From the cell containing the given text, extract its center point as [x, y] coordinate. 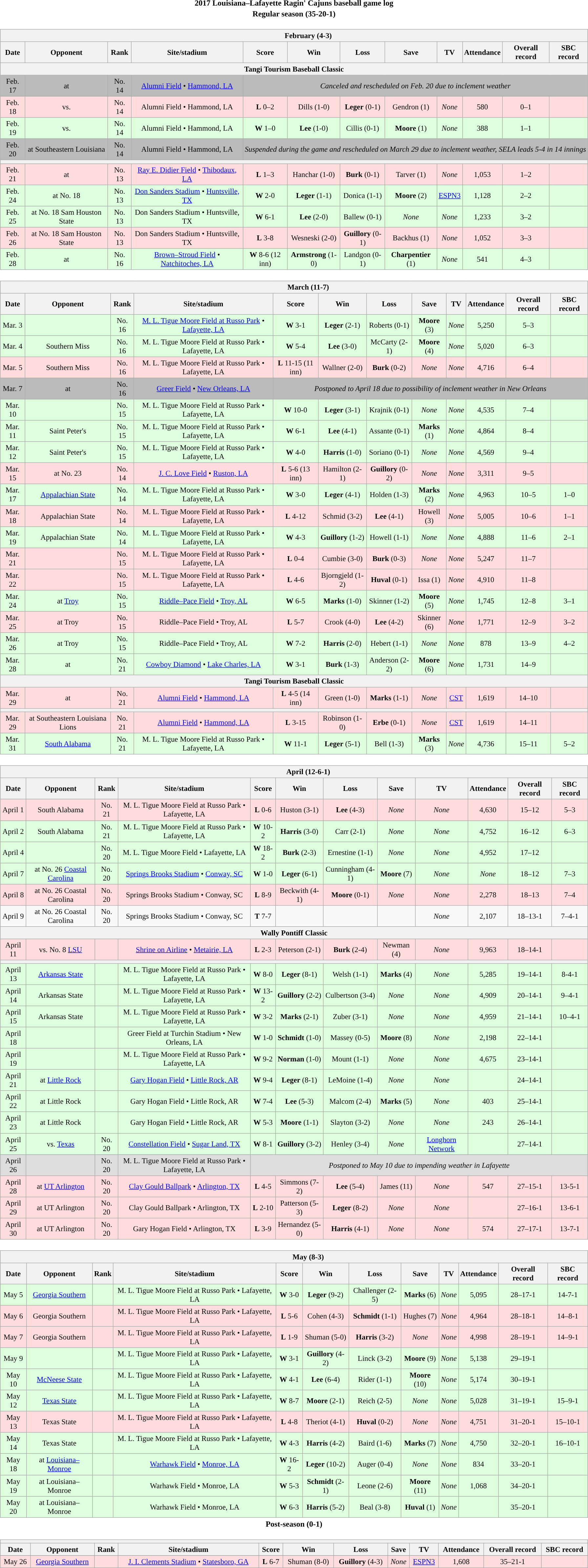
May 26 [15, 1561]
Cillis (0-1) [363, 128]
Guillory (1-2) [343, 537]
L 0-4 [296, 558]
Marks (4) [396, 974]
Leger (4-1) [343, 494]
May (8-3) [294, 1257]
Lee (1-0) [314, 128]
15–9-1 [568, 1401]
Marks (1) [429, 431]
Burk (0-1) [363, 174]
Marks (1-0) [343, 601]
Huval (0-1) [389, 580]
Leger (0-1) [363, 107]
403 [488, 1101]
Mar. 22 [12, 580]
3,311 [486, 473]
9–4-1 [570, 995]
Marks (3) [429, 744]
Schmid (3-2) [343, 516]
Leger (8-2) [350, 1208]
5–2 [570, 744]
1–2 [526, 174]
1,745 [486, 601]
April 22 [13, 1101]
Marks (2) [429, 494]
243 [488, 1123]
Mar. 17 [12, 494]
Wesneski (2-0) [314, 238]
April 8 [13, 895]
5,005 [486, 516]
Marks (2-1) [299, 1016]
May 9 [13, 1359]
Howell (1-1) [389, 537]
Hughes (7) [420, 1316]
April 7 [13, 873]
Ernestine (1-1) [350, 852]
14–8-1 [568, 1316]
L 5-7 [296, 622]
Malcom (2-4) [350, 1101]
Harris (2-0) [343, 643]
Skinner (1-2) [389, 601]
Wallner (2-0) [343, 368]
2–2 [526, 196]
T 7-7 [263, 916]
14-7-1 [568, 1295]
L 2-10 [263, 1208]
Mar. 7 [12, 389]
5,174 [478, 1380]
April 13 [13, 974]
1,128 [482, 196]
April 25 [13, 1144]
1,731 [486, 664]
Mar. 28 [12, 664]
4,909 [488, 995]
May 5 [13, 1295]
L 3-9 [263, 1229]
Feb. 25 [12, 217]
878 [486, 643]
18–12 [530, 873]
Hamilton (2-1) [343, 473]
5,285 [488, 974]
L 3-15 [296, 723]
Hernandez (5-0) [299, 1229]
Mar. 21 [12, 558]
Moore (7) [396, 873]
Harris (1-0) [343, 452]
Moore (1) [411, 128]
16–10-1 [568, 1443]
Greer Field • New Orleans, LA [203, 389]
Slayton (3-2) [350, 1123]
W 6-3 [289, 1507]
0–1 [526, 107]
L 0–2 [265, 107]
Cohen (4-3) [325, 1316]
May 20 [13, 1507]
April 2 [13, 831]
27–15-1 [530, 1187]
26–14-1 [530, 1123]
5,247 [486, 558]
May 18 [13, 1464]
Canceled and rescheduled on Feb. 20 due to inclement weather [415, 86]
14–9-1 [568, 1337]
Mar. 5 [12, 368]
4,864 [486, 431]
3–3 [526, 238]
14–10 [528, 698]
Mount (1-1) [350, 1059]
W 16-2 [289, 1464]
Guillory (4-3) [361, 1561]
Roberts (0-1) [389, 325]
Lee (4-2) [389, 622]
W 5-4 [296, 346]
W 8-1 [263, 1144]
W 10-2 [263, 831]
10–6 [528, 516]
30–19-1 [523, 1380]
9–5 [528, 473]
18–13-1 [530, 916]
Mar. 25 [12, 622]
L 4-5 [263, 1187]
Mar. 24 [12, 601]
L 6-7 [271, 1561]
15–11 [528, 744]
24–14-1 [530, 1080]
23–14-1 [530, 1059]
9,963 [488, 949]
L 1-9 [289, 1337]
Huval (1) [420, 1507]
4,998 [478, 1337]
W 13-2 [263, 995]
Feb. 17 [12, 86]
4,750 [478, 1443]
Culbertson (3-4) [350, 995]
Donica (1-1) [363, 196]
Shrine on Airline • Metairie, LA [184, 949]
Beal (3-8) [375, 1507]
M. L. Tigue Moore Field • Lafayette, LA [184, 852]
Harris (4-2) [325, 1443]
Huston (3-1) [299, 810]
May 10 [13, 1380]
Bell (1-3) [389, 744]
16–12 [530, 831]
3–1 [570, 601]
1–0 [570, 494]
Moore (10) [420, 1380]
Leger (9-2) [325, 1295]
Feb. 18 [12, 107]
18–14-1 [530, 949]
Moore (3) [429, 325]
Landgon (0-1) [363, 259]
34–20-1 [523, 1485]
Harris (4-1) [350, 1229]
Schmidt (1-1) [375, 1316]
27–17-1 [530, 1229]
L 4-12 [296, 516]
W 1–0 [265, 128]
14–9 [528, 664]
Leger (5-1) [343, 744]
Marks (5) [396, 1101]
at No. 18 [66, 196]
5,138 [478, 1359]
Assante (0-1) [389, 431]
4,535 [486, 410]
Brown–Stroud Field • Natchitoches, LA [187, 259]
2–1 [570, 537]
5,250 [486, 325]
12–9 [528, 622]
Hanchar (1-0) [314, 174]
13–9 [528, 643]
Armstrong (1-0) [314, 259]
Rider (1-1) [375, 1380]
Moore (5) [429, 601]
Longhorn Network [442, 1144]
April 28 [13, 1187]
Zuber (3-1) [350, 1016]
4–3 [526, 259]
Beckwith (4-1) [299, 895]
13-5-1 [570, 1187]
W 8-0 [263, 974]
Soriano (0-1) [389, 452]
13-7-1 [570, 1229]
Leger (6-1) [299, 873]
Mar. 19 [12, 537]
2,107 [488, 916]
Dills (1-0) [314, 107]
Mar. 18 [12, 516]
28–17-1 [523, 1295]
Wally Pontiff Classic [294, 933]
May 7 [13, 1337]
Lee (4-3) [350, 810]
Burk (1-3) [343, 664]
W 6-5 [296, 601]
W 7-2 [296, 643]
May 13 [13, 1422]
Massey (0-5) [350, 1038]
Lee (3-0) [343, 346]
at Southeastern Louisiana Lions [68, 723]
Gary Hogan Field • Arlington, TX [184, 1229]
Moore (1-1) [299, 1123]
McCarty (2-1) [389, 346]
Shuman (8-0) [308, 1561]
Tarver (1) [411, 174]
L 11-15 (11 inn) [296, 368]
Anderson (2-2) [389, 664]
Suspended during the game and rescheduled on March 29 due to inclement weather, SELA leads 5-4 in 14 innings [415, 150]
Feb. 19 [12, 128]
February (4-3) [294, 35]
580 [482, 107]
4,964 [478, 1316]
Issa (1) [429, 580]
Feb. 28 [12, 259]
Norman (1-0) [299, 1059]
Simmons (7-2) [299, 1187]
Mar. 4 [12, 346]
Crook (4-0) [343, 622]
Moore (8) [396, 1038]
Harris (3-2) [375, 1337]
Mar. 15 [12, 473]
1,771 [486, 622]
Greer Field at Turchin Stadium • New Orleans, LA [184, 1038]
28–18-1 [523, 1316]
5,028 [478, 1401]
L 4-8 [289, 1422]
at Southeastern Louisiana [66, 150]
Feb. 20 [12, 150]
April 1 [13, 810]
1,053 [482, 174]
7–3 [570, 873]
Leger (3-1) [343, 410]
Mar. 10 [12, 410]
W 9-2 [263, 1059]
L 1–3 [265, 174]
April 18 [13, 1038]
James (11) [396, 1187]
Henley (3-4) [350, 1144]
Moore (4) [429, 346]
4,910 [486, 580]
April 4 [13, 852]
541 [482, 259]
Lee (2-0) [314, 217]
21–14-1 [530, 1016]
Burk (0-2) [389, 368]
L 2-3 [263, 949]
4,630 [488, 810]
Theriot (4-1) [325, 1422]
Marks (7) [420, 1443]
17–12 [530, 852]
27–14-1 [530, 1144]
388 [482, 128]
Bjorngjeld (1-2) [343, 580]
Leger (2-1) [343, 325]
Howell (3) [429, 516]
W 2-0 [265, 196]
April (12-6-1) [294, 772]
1,068 [478, 1485]
Newman (4) [396, 949]
Leone (2-6) [375, 1485]
LeMoine (1-4) [350, 1080]
W 4-0 [296, 452]
Ballew (0-1) [363, 217]
834 [478, 1464]
Guillory (2-2) [299, 995]
April 23 [13, 1123]
Peterson (2-1) [299, 949]
1,052 [482, 238]
Mar. 3 [12, 325]
Constellation Field • Sugar Land, TX [184, 1144]
6–4 [528, 368]
Mar. 31 [12, 744]
Reich (2-5) [375, 1401]
W 3-2 [263, 1016]
5,020 [486, 346]
L 3-8 [265, 238]
Skinner (6) [429, 622]
19–14-1 [530, 974]
May 19 [13, 1485]
vs. Texas [60, 1144]
Postponed to April 18 due to possibility of inclement weather in New Orleans [430, 389]
Lee (5-4) [350, 1187]
8–4 [528, 431]
Backhus (1) [411, 238]
8-4-1 [570, 974]
574 [488, 1229]
L 0-6 [263, 810]
at No. 23 [68, 473]
April 11 [13, 949]
Guillory (3-2) [299, 1144]
11–7 [528, 558]
Auger (0-4) [375, 1464]
9–4 [528, 452]
11–6 [528, 537]
April 29 [13, 1208]
Krajnik (0-1) [389, 410]
W 4-1 [289, 1380]
Charpentier (1) [411, 259]
1,608 [461, 1561]
Gendron (1) [411, 107]
L 4-6 [296, 580]
Guillory (4-2) [325, 1359]
4,959 [488, 1016]
Feb. 24 [12, 196]
W 11-1 [296, 744]
April 26 [13, 1165]
11–8 [528, 580]
April 9 [13, 916]
W 10-0 [296, 410]
Moore (11) [420, 1485]
Shuman (5-0) [325, 1337]
Guillory (0-2) [389, 473]
May 12 [13, 1401]
22–14-1 [530, 1038]
Moore (0-1) [350, 895]
10–5 [528, 494]
W 18-2 [263, 852]
Moore (2) [411, 196]
L 4-5 (14 inn) [296, 698]
vs. No. 8 LSU [60, 949]
Hebert (1-1) [389, 643]
4,716 [486, 368]
15–12 [530, 810]
Moore (6) [429, 664]
4,736 [486, 744]
31–20-1 [523, 1422]
Cumbie (3-0) [343, 558]
L 5-6 (13 inn) [296, 473]
Leger (10-2) [325, 1464]
20–14-1 [530, 995]
Lee (6-4) [325, 1380]
Schmidt (2-1) [325, 1485]
L 5-6 [289, 1316]
4,963 [486, 494]
Cowboy Diamond • Lake Charles, LA [203, 664]
May 14 [13, 1443]
Holden (1-3) [389, 494]
Feb. 21 [12, 174]
Huval (0-2) [375, 1422]
2,198 [488, 1038]
Marks (1-1) [389, 698]
April 19 [13, 1059]
Burk (2-4) [350, 949]
Linck (3-2) [375, 1359]
Moore (2-1) [325, 1401]
April 14 [13, 995]
27–16-1 [530, 1208]
Cunningham (4-1) [350, 873]
J. C. Love Field • Ruston, LA [203, 473]
4,751 [478, 1422]
W 7-4 [263, 1101]
Mar. 26 [12, 643]
18–13 [530, 895]
28–19-1 [523, 1337]
Burk (0-3) [389, 558]
12–8 [528, 601]
29–19-1 [523, 1359]
L 8-9 [263, 895]
35–20-1 [523, 1507]
Robinson (1-0) [343, 723]
Moore (9) [420, 1359]
31–19-1 [523, 1401]
Erbe (0-1) [389, 723]
Burk (2-3) [299, 852]
Patterson (5-3) [299, 1208]
Ray E. Didier Field • Thibodaux, LA [187, 174]
32–20-1 [523, 1443]
Marks (6) [420, 1295]
10–4-1 [570, 1016]
Challenger (2-5) [375, 1295]
W 9-4 [263, 1080]
J. I. Clements Stadium • Statesboro, GA [188, 1561]
Mar. 12 [12, 452]
33–20-1 [523, 1464]
5,095 [478, 1295]
Harris (3-0) [299, 831]
Feb. 26 [12, 238]
15–10-1 [568, 1422]
April 30 [13, 1229]
25–14-1 [530, 1101]
Postponed to May 10 due to impending weather in Lafayette [419, 1165]
Welsh (1-1) [350, 974]
4–2 [570, 643]
W 8-7 [289, 1401]
March (11-7) [294, 287]
4,675 [488, 1059]
13-6-1 [570, 1208]
Guillory (0-1) [363, 238]
Mar. 11 [12, 431]
1,233 [482, 217]
4,569 [486, 452]
Green (1-0) [343, 698]
May 6 [13, 1316]
McNeese State [59, 1380]
35–21-1 [513, 1561]
Schmidt (1-0) [299, 1038]
4,752 [488, 831]
Carr (2-1) [350, 831]
Harris (5-2) [325, 1507]
W 8-6 (12 inn) [265, 259]
Baird (1-6) [375, 1443]
April 21 [13, 1080]
Lee (5-3) [299, 1101]
14–11 [528, 723]
7–4-1 [570, 916]
4,888 [486, 537]
2,278 [488, 895]
547 [488, 1187]
Leger (1-1) [314, 196]
4,952 [488, 852]
April 15 [13, 1016]
